From the cell containing the given text, extract its center point as [X, Y] coordinate. 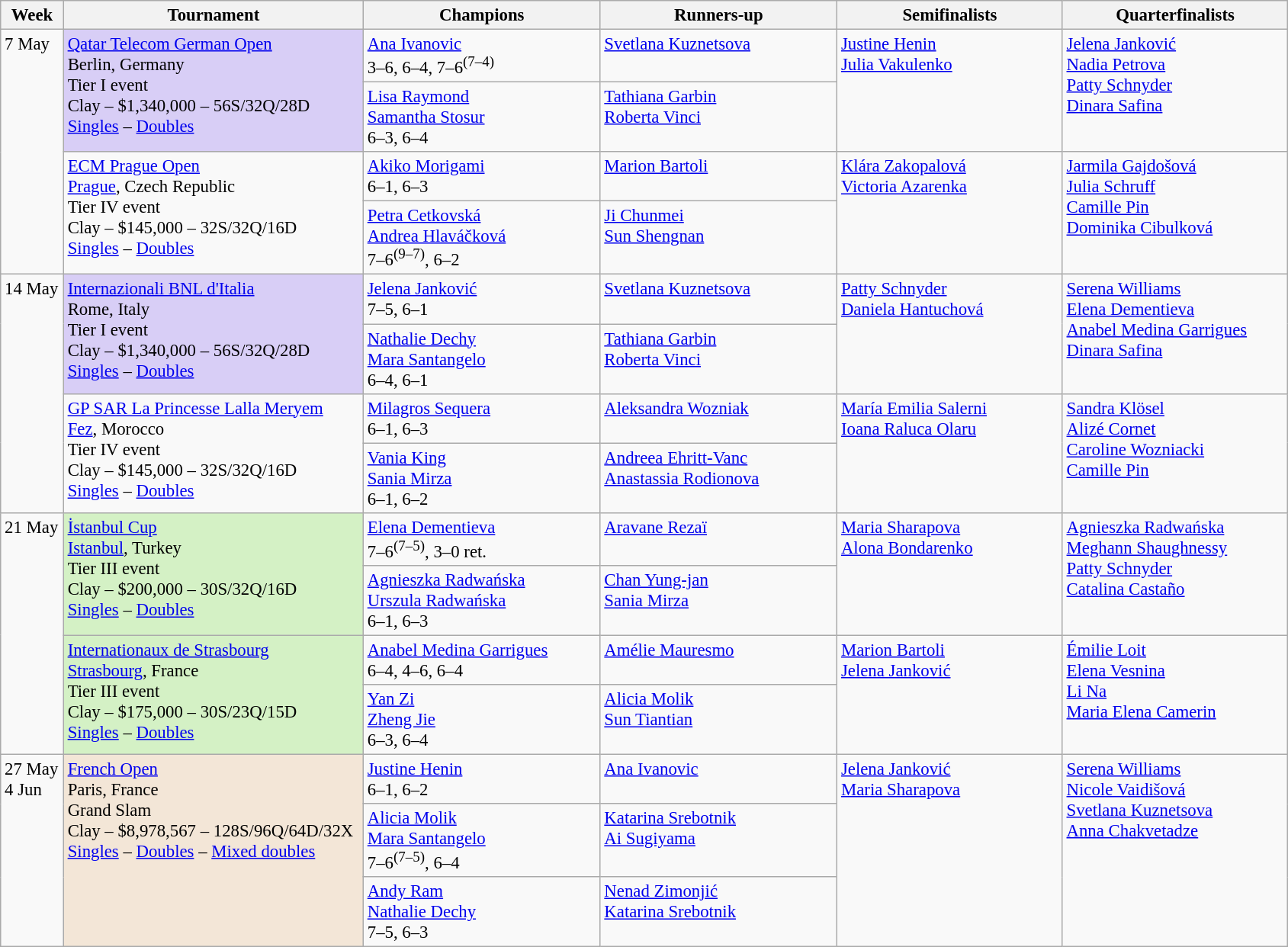
Aleksandra Wozniak [718, 418]
Alicia Molik Mara Santangelo 7–6(7–5), 6–4 [482, 840]
Semifinalists [950, 15]
Internationaux de Strasbourg Strasbourg, France Tier III event Clay – $175,000 – 30S/23Q/15DSingles – Doubles [214, 695]
İstanbul Cup Istanbul, Turkey Tier III event Clay – $200,000 – 30S/32Q/16DSingles – Doubles [214, 573]
Justine Henin 6–1, 6–2 [482, 779]
27 May4 Jun [32, 850]
Aravane Rezaï [718, 538]
Jelena Janković 7–5, 6–1 [482, 299]
Andreea Ehritt-Vanc Anastassia Rodionova [718, 478]
Ana Ivanovic 3–6, 6–4, 7–6(7–4) [482, 56]
Champions [482, 15]
Petra Cetkovská Andrea Hlaváčková 7–6(9–7), 6–2 [482, 238]
Yan Zi Zheng Jie 6–3, 6–4 [482, 720]
Qatar Telecom German Open Berlin, Germany Tier I event Clay – $1,340,000 – 56S/32Q/28DSingles – Doubles [214, 91]
Week [32, 15]
Marion Bartoli Jelena Janković [950, 695]
Milagros Sequera 6–1, 6–3 [482, 418]
Justine Henin Julia Vakulenko [950, 91]
Anabel Medina Garrigues 6–4, 4–6, 6–4 [482, 660]
14 May [32, 393]
ECM Prague Open Prague, Czech Republic Tier IV event Clay – $145,000 – 32S/32Q/16DSingles – Doubles [214, 213]
Ji Chunmei Sun Shengnan [718, 238]
Nathalie Dechy Mara Santangelo 6–4, 6–1 [482, 359]
Tournament [214, 15]
Jelena Janković Maria Sharapova [950, 850]
Lisa Raymond Samantha Stosur 6–3, 6–4 [482, 117]
Maria Sharapova Alona Bondarenko [950, 573]
Quarterfinalists [1175, 15]
Émilie Loit Elena Vesnina Li Na Maria Elena Camerin [1175, 695]
Vania King Sania Mirza 6–1, 6–2 [482, 478]
Runners-up [718, 15]
Jelena Janković Nadia Petrova Patty Schnyder Dinara Safina [1175, 91]
Sandra Klösel Alizé Cornet Caroline Wozniacki Camille Pin [1175, 453]
Alicia Molik Sun Tiantian [718, 720]
French Open Paris, France Grand SlamClay – $8,978,567 – 128S/96Q/64D/32XSingles – Doubles – Mixed doubles [214, 850]
GP SAR La Princesse Lalla Meryem Fez, Morocco Tier IV event Clay – $145,000 – 32S/32Q/16DSingles – Doubles [214, 453]
21 May [32, 633]
7 May [32, 152]
María Emilia Salerni Ioana Raluca Olaru [950, 453]
Amélie Mauresmo [718, 660]
Agnieszka Radwańska Urszula Radwańska 6–1, 6–3 [482, 601]
Agnieszka Radwańska Meghann Shaughnessy Patty Schnyder Catalina Castaño [1175, 573]
Chan Yung-jan Sania Mirza [718, 601]
Klára Zakopalová Victoria Azarenka [950, 213]
Ana Ivanovic [718, 779]
Serena Williams Nicole Vaidišová Svetlana Kuznetsova Anna Chakvetadze [1175, 850]
Marion Bartoli [718, 177]
Katarina Srebotnik Ai Sugiyama [718, 840]
Akiko Morigami 6–1, 6–3 [482, 177]
Elena Dementieva 7–6(7–5), 3–0 ret. [482, 538]
Jarmila Gajdošová Julia Schruff Camille Pin Dominika Cibulková [1175, 213]
Internazionali BNL d'Italia Rome, Italy Tier I event Clay – $1,340,000 – 56S/32Q/28DSingles – Doubles [214, 334]
Nenad Zimonjić Katarina Srebotnik [718, 912]
Serena Williams Elena Dementieva Anabel Medina Garrigues Dinara Safina [1175, 334]
Patty Schnyder Daniela Hantuchová [950, 334]
Andy Ram Nathalie Dechy 7–5, 6–3 [482, 912]
